Pinpoint the cell where the given text exists, returning its [X, Y] midpoint coordinate. 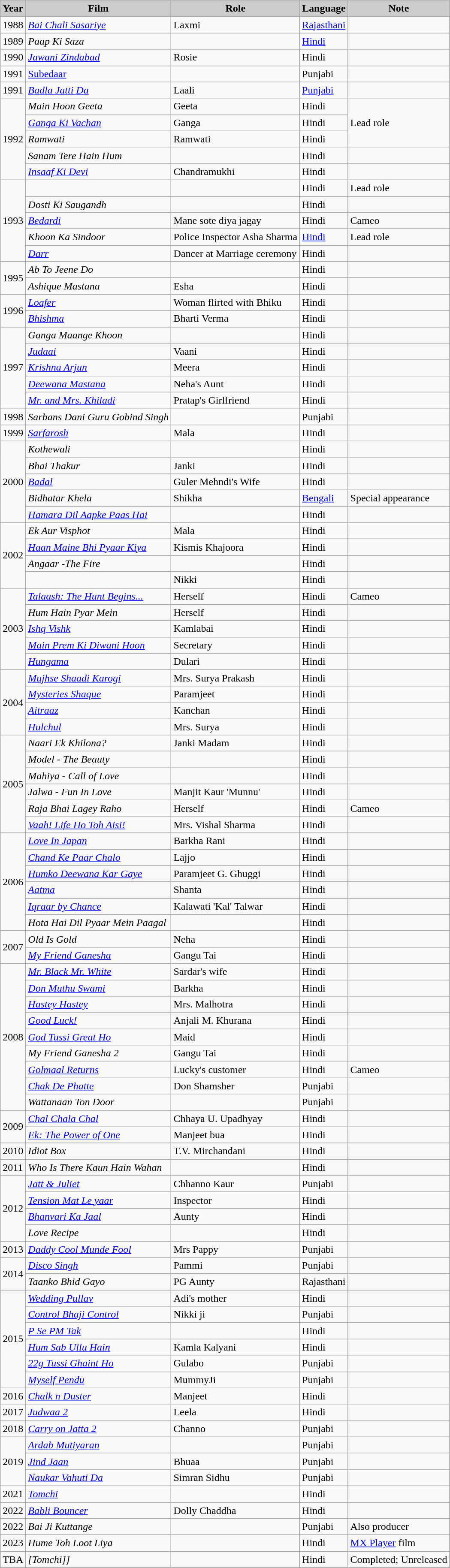
2005 [13, 784]
Chal Chala Chal [99, 1119]
Old Is Gold [99, 939]
Guler Mehndi's Wife [236, 482]
1988 [13, 25]
Sarbans Dani Guru Gobind Singh [99, 416]
Wattanaan Ton Door [99, 1102]
22g Tussi Ghaint Ho [99, 1363]
Khoon Ka Sindoor [99, 237]
1999 [13, 433]
Paramjeet [236, 694]
Rosie [236, 57]
1997 [13, 368]
Mane sote diya jagay [236, 221]
Barkha [236, 988]
Lucky's customer [236, 1070]
Inspector [236, 1200]
Good Luck! [99, 1021]
Humko Deewana Kar Gaye [99, 874]
2017 [13, 1412]
Don Muthu Swami [99, 988]
Dulari [236, 661]
Woman flirted with Bhiku [236, 302]
Pammi [236, 1266]
[Tomchi]] [99, 1559]
Simran Sidhu [236, 1478]
Hume Toh Loot Liya [99, 1543]
Dancer at Marriage ceremony [236, 253]
Aatma [99, 890]
Naukar Vahuti Da [99, 1478]
1995 [13, 278]
Barkha Rani [236, 841]
Bhishma [99, 319]
Bharti Verma [236, 319]
Film [99, 9]
Haan Maine Bhi Pyaar Kiya [99, 547]
1990 [13, 57]
Jatt & Juliet [99, 1184]
Chandramukhi [236, 172]
Iqraar by Chance [99, 906]
Nikki [236, 580]
Chhanno Kaur [236, 1184]
Jalwa - Fun In Love [99, 792]
Naari Ek Khilona? [99, 743]
Talaash: The Hunt Begins... [99, 596]
2016 [13, 1396]
Babli Bouncer [99, 1510]
2003 [13, 629]
Hota Hai Dil Pyaar Mein Paagal [99, 923]
Golmaal Returns [99, 1070]
Shanta [236, 890]
Tension Mat Le yaar [99, 1200]
Hastey Hastey [99, 1004]
Year [13, 9]
Don Shamsher [236, 1086]
TBA [13, 1559]
Wedding Pullav [99, 1298]
Janki [236, 465]
1993 [13, 220]
2018 [13, 1429]
Taanko Bhid Gayo [99, 1282]
Vaah! Life Ho Toh Aisi! [99, 825]
1996 [13, 311]
Paap Ki Saza [99, 41]
Jind Jaan [99, 1461]
Kanchan [236, 710]
Chhaya U. Upadhyay [236, 1119]
Neha's Aunt [236, 384]
Mrs. Surya Prakash [236, 678]
Mujhse Shaadi Karogi [99, 678]
Kamlabai [236, 629]
Ardab Mutiyaran [99, 1445]
Ek: The Power of One [99, 1135]
P Se PM Tak [99, 1331]
Model - The Beauty [99, 760]
Chand Ke Paar Chalo [99, 857]
2013 [13, 1249]
2009 [13, 1127]
Lajjo [236, 857]
Who Is There Kaun Hain Wahan [99, 1167]
Jawani Zindabad [99, 57]
Kismis Khajoora [236, 547]
Language [324, 9]
Paramjeet G. Ghuggi [236, 874]
Aitraaz [99, 710]
Ganga Maange Khoon [99, 335]
2019 [13, 1461]
Hulchul [99, 727]
Mrs Pappy [236, 1249]
Loafer [99, 302]
Bhanvari Ka Jaal [99, 1216]
Mrs. Surya [236, 727]
Meera [236, 368]
Bai Ji Kuttange [99, 1527]
Main Hoon Geeta [99, 106]
2007 [13, 947]
God Tussi Great Ho [99, 1037]
Shikha [236, 498]
Kothewali [99, 449]
2006 [13, 882]
Control Bhaji Control [99, 1315]
Manjeet [236, 1396]
2000 [13, 482]
Dosti Ki Saugandh [99, 205]
Sanam Tere Hain Hum [99, 155]
2014 [13, 1274]
2002 [13, 555]
Leela [236, 1412]
Janki Madam [236, 743]
My Friend Ganesha [99, 955]
Daddy Cool Munde Fool [99, 1249]
Myself Pendu [99, 1380]
Chalk n Duster [99, 1396]
T.V. Mirchandani [236, 1151]
Judwaa 2 [99, 1412]
Bedardi [99, 221]
Badla Jatti Da [99, 90]
Darr [99, 253]
Esha [236, 286]
Gulabo [236, 1363]
Bidhatar Khela [99, 498]
2021 [13, 1494]
Carry on Jatta 2 [99, 1429]
Insaaf Ki Devi [99, 172]
Judaai [99, 351]
Main Prem Ki Diwani Hoon [99, 645]
Idiot Box [99, 1151]
Manjeet bua [236, 1135]
Kalawati 'Kal' Talwar [236, 906]
2012 [13, 1208]
Ishq Vishk [99, 629]
Neha [236, 939]
Geeta [236, 106]
2011 [13, 1167]
Love In Japan [99, 841]
Maid [236, 1037]
Krishna Arjun [99, 368]
Aunty [236, 1216]
Laali [236, 90]
Vaani [236, 351]
My Friend Ganesha 2 [99, 1053]
PG Aunty [236, 1282]
Mr. Black Mr. White [99, 971]
Bengali [324, 498]
Deewana Mastana [99, 384]
Badal [99, 482]
Adi's mother [236, 1298]
1992 [13, 139]
Love Recipe [99, 1233]
2008 [13, 1037]
2023 [13, 1543]
Manjit Kaur 'Munnu' [236, 792]
Kamla Kalyani [236, 1347]
Laxmi [236, 25]
Bhuaa [236, 1461]
Also producer [399, 1527]
Ab To Jeene Do [99, 270]
Chak De Phatte [99, 1086]
Ganga [236, 123]
Role [236, 9]
Mysteries Shaque [99, 694]
Hungama [99, 661]
Nikki ji [236, 1315]
Mrs. Malhotra [236, 1004]
Bai Chali Sasariye [99, 25]
Mrs. Vishal Sharma [236, 825]
Dolly Chaddha [236, 1510]
Angaar -The Fire [99, 564]
Raja Bhai Lagey Raho [99, 808]
2004 [13, 702]
Pratap's Girlfriend [236, 400]
Sardar's wife [236, 971]
Ek Aur Visphot [99, 531]
Special appearance [399, 498]
Mr. and Mrs. Khiladi [99, 400]
1989 [13, 41]
Hum Sab Ullu Hain [99, 1347]
Disco Singh [99, 1266]
Completed; Unreleased [399, 1559]
Channo [236, 1429]
1998 [13, 416]
MummyJi [236, 1380]
Note [399, 9]
Subedaar [99, 74]
2015 [13, 1339]
Secretary [236, 645]
Ashique Mastana [99, 286]
Mahiya - Call of Love [99, 776]
Bhai Thakur [99, 465]
Hum Hain Pyar Mein [99, 612]
Anjali M. Khurana [236, 1021]
Hamara Dil Aapke Paas Hai [99, 515]
MX Player film [399, 1543]
Tomchi [99, 1494]
Sarfarosh [99, 433]
Police Inspector Asha Sharma [236, 237]
2010 [13, 1151]
Ganga Ki Vachan [99, 123]
